Return the (x, y) coordinate for the center point of the cell that contains the specified text.  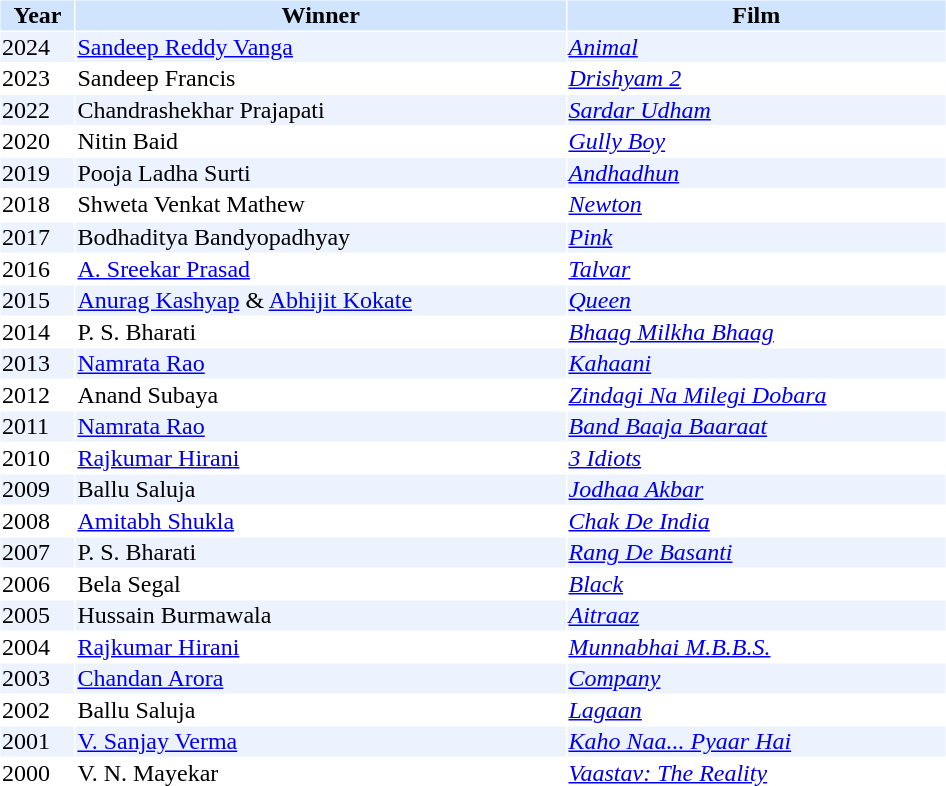
Bela Segal (321, 584)
2015 (37, 301)
2014 (37, 332)
Jodhaa Akbar (756, 489)
Shweta Venkat Mathew (321, 205)
V. Sanjay Verma (321, 741)
Pink (756, 237)
Black (756, 584)
Nitin Baid (321, 141)
Anurag Kashyap & Abhijit Kokate (321, 301)
Pooja Ladha Surti (321, 173)
2023 (37, 79)
2017 (37, 237)
Chandan Arora (321, 679)
2019 (37, 173)
Chak De India (756, 521)
Rang De Basanti (756, 553)
Company (756, 679)
2007 (37, 553)
Kahaani (756, 363)
2010 (37, 458)
Anand Subaya (321, 395)
Andhadhun (756, 173)
2012 (37, 395)
Chandrashekhar Prajapati (321, 110)
Bhaag Milkha Bhaag (756, 332)
Munnabhai M.B.B.S. (756, 647)
Winner (321, 15)
Film (756, 15)
2022 (37, 110)
Gully Boy (756, 141)
Sandeep Francis (321, 79)
2001 (37, 741)
Lagaan (756, 710)
Year (37, 15)
2003 (37, 679)
Sardar Udham (756, 110)
Band Baaja Baaraat (756, 427)
2009 (37, 489)
2018 (37, 205)
2006 (37, 584)
2016 (37, 269)
2011 (37, 427)
2004 (37, 647)
A. Sreekar Prasad (321, 269)
Newton (756, 205)
2002 (37, 710)
2020 (37, 141)
Drishyam 2 (756, 79)
Animal (756, 47)
Aitraaz (756, 615)
2005 (37, 615)
2024 (37, 47)
Kaho Naa... Pyaar Hai (756, 741)
Sandeep Reddy Vanga (321, 47)
2013 (37, 363)
Talvar (756, 269)
Queen (756, 301)
Hussain Burmawala (321, 615)
Amitabh Shukla (321, 521)
Zindagi Na Milegi Dobara (756, 395)
2008 (37, 521)
Bodhaditya Bandyopadhyay (321, 237)
3 Idiots (756, 458)
